Capture the cell that displays the provided text and extract its [X, Y] central coordinate. 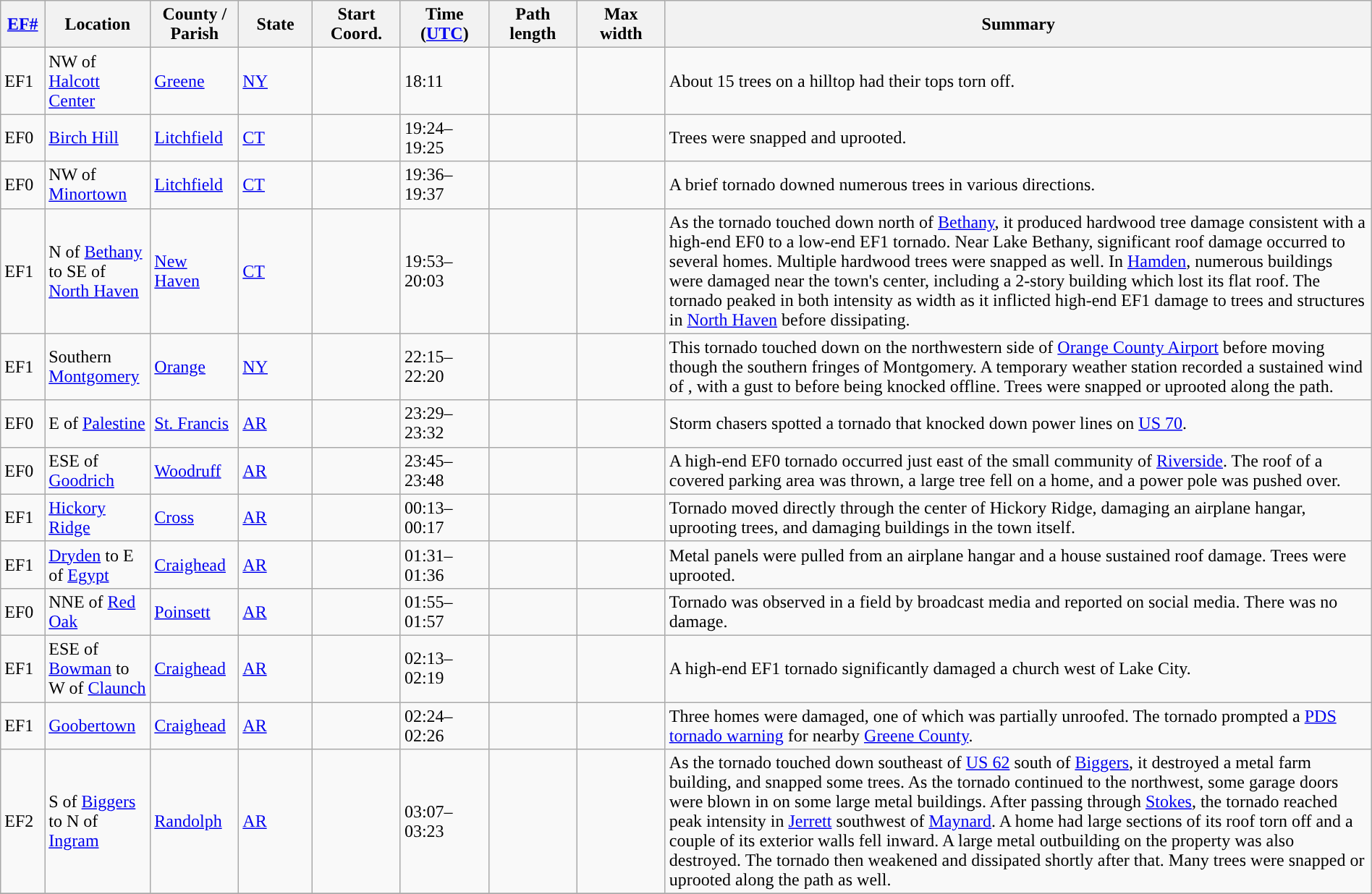
Summary [1018, 25]
NW of Halcott Center [98, 81]
NW of Minortown [98, 185]
Dryden to E of Egypt [98, 564]
ESE of Goodrich [98, 470]
NNE of Red Oak [98, 612]
N of Bethany to SE of North Haven [98, 271]
A brief tornado downed numerous trees in various directions. [1018, 185]
Tornado was observed in a field by broadcast media and reported on social media. There was no damage. [1018, 612]
23:45–23:48 [444, 470]
22:15–22:20 [444, 367]
Poinsett [195, 612]
02:13–02:19 [444, 668]
Greene [195, 81]
EF2 [23, 822]
Woodruff [195, 470]
A high-end EF1 tornado significantly damaged a church west of Lake City. [1018, 668]
Cross [195, 518]
Max width [621, 25]
Randolph [195, 822]
Time (UTC) [444, 25]
23:29–23:32 [444, 424]
Tornado moved directly through the center of Hickory Ridge, damaging an airplane hangar, uprooting trees, and damaging buildings in the town itself. [1018, 518]
About 15 trees on a hilltop had their tops torn off. [1018, 81]
State [276, 25]
Goobertown [98, 725]
19:53–20:03 [444, 271]
New Haven [195, 271]
Hickory Ridge [98, 518]
Birch Hill [98, 137]
Start Coord. [356, 25]
Three homes were damaged, one of which was partially unroofed. The tornado prompted a PDS tornado warning for nearby Greene County. [1018, 725]
01:31–01:36 [444, 564]
00:13–00:17 [444, 518]
19:24–19:25 [444, 137]
18:11 [444, 81]
Path length [533, 25]
Metal panels were pulled from an airplane hangar and a house sustained roof damage. Trees were uprooted. [1018, 564]
03:07–03:23 [444, 822]
Trees were snapped and uprooted. [1018, 137]
S of Biggers to N of Ingram [98, 822]
EF# [23, 25]
Location [98, 25]
Orange [195, 367]
02:24–02:26 [444, 725]
Southern Montgomery [98, 367]
19:36–19:37 [444, 185]
County / Parish [195, 25]
Storm chasers spotted a tornado that knocked down power lines on US 70. [1018, 424]
St. Francis [195, 424]
E of Palestine [98, 424]
ESE of Bowman to W of Claunch [98, 668]
01:55–01:57 [444, 612]
